From the cell containing the given text, extract its center point as [X, Y] coordinate. 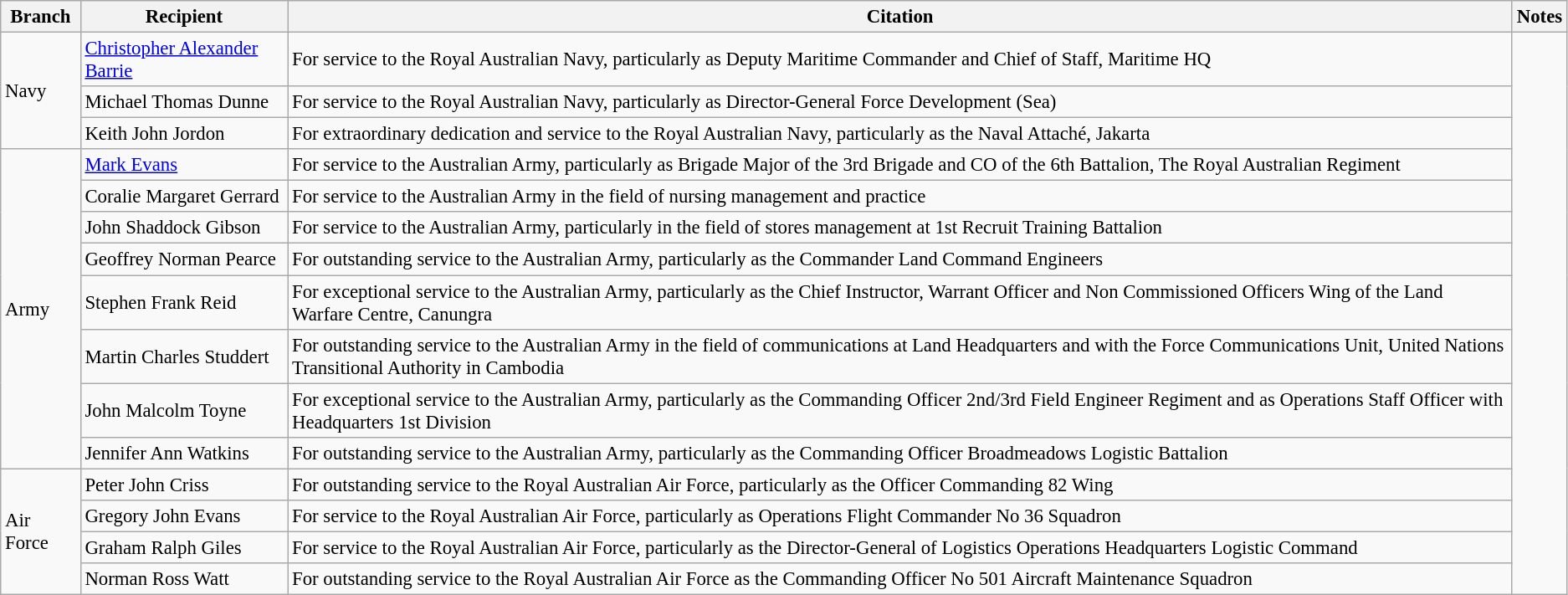
Geoffrey Norman Pearce [184, 259]
For outstanding service to the Royal Australian Air Force, particularly as the Officer Commanding 82 Wing [900, 485]
For service to the Royal Australian Air Force, particularly as Operations Flight Commander No 36 Squadron [900, 516]
For outstanding service to the Royal Australian Air Force as the Commanding Officer No 501 Aircraft Maintenance Squadron [900, 579]
Branch [40, 17]
Recipient [184, 17]
Mark Evans [184, 165]
John Malcolm Toyne [184, 410]
For extraordinary dedication and service to the Royal Australian Navy, particularly as the Naval Attaché, Jakarta [900, 134]
For service to the Royal Australian Air Force, particularly as the Director-General of Logistics Operations Headquarters Logistic Command [900, 547]
Air Force [40, 531]
John Shaddock Gibson [184, 228]
For service to the Australian Army, particularly as Brigade Major of the 3rd Brigade and CO of the 6th Battalion, The Royal Australian Regiment [900, 165]
Stephen Frank Reid [184, 303]
For service to the Royal Australian Navy, particularly as Deputy Maritime Commander and Chief of Staff, Maritime HQ [900, 60]
Notes [1540, 17]
Army [40, 309]
For service to the Royal Australian Navy, particularly as Director-General Force Development (Sea) [900, 102]
Christopher Alexander Barrie [184, 60]
Michael Thomas Dunne [184, 102]
Navy [40, 91]
Jennifer Ann Watkins [184, 453]
For outstanding service to the Australian Army, particularly as the Commanding Officer Broadmeadows Logistic Battalion [900, 453]
For service to the Australian Army in the field of nursing management and practice [900, 197]
Peter John Criss [184, 485]
Keith John Jordon [184, 134]
Coralie Margaret Gerrard [184, 197]
Gregory John Evans [184, 516]
For service to the Australian Army, particularly in the field of stores management at 1st Recruit Training Battalion [900, 228]
Citation [900, 17]
Norman Ross Watt [184, 579]
For outstanding service to the Australian Army, particularly as the Commander Land Command Engineers [900, 259]
Graham Ralph Giles [184, 547]
Martin Charles Studdert [184, 356]
